Extract the (X, Y) coordinate from the center of the cell holding the provided text.  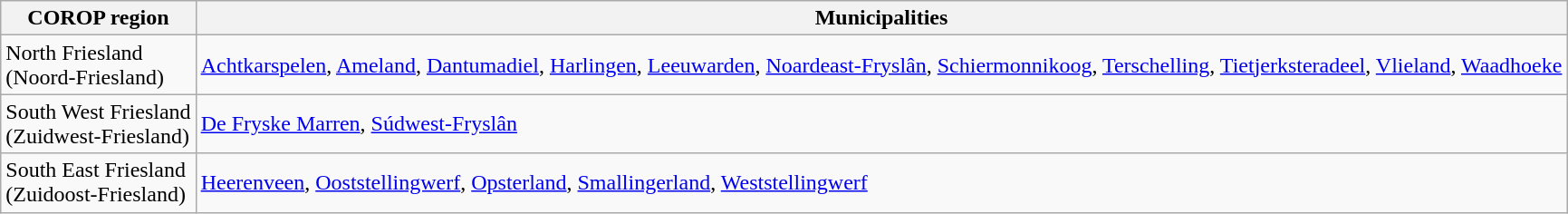
Municipalities (881, 18)
South East Friesland(Zuidoost-Friesland) (98, 183)
Achtkarspelen, Ameland, Dantumadiel, Harlingen, Leeuwarden, Noardeast-Fryslân, Schiermonnikoog, Terschelling, Tietjerksteradeel, Vlieland, Waadhoeke (881, 65)
South West Friesland(Zuidwest-Friesland) (98, 123)
Heerenveen, Ooststellingwerf, Opsterland, Smallingerland, Weststellingwerf (881, 183)
COROP region (98, 18)
De Fryske Marren, Súdwest-Fryslân (881, 123)
North Friesland(Noord-Friesland) (98, 65)
